Find where the given text appears and provide that cell's center as (x, y) coordinate. 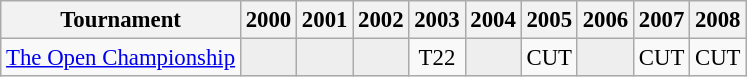
2004 (493, 20)
T22 (437, 58)
2002 (381, 20)
2001 (325, 20)
2008 (718, 20)
2005 (549, 20)
2007 (661, 20)
The Open Championship (121, 58)
Tournament (121, 20)
2000 (268, 20)
2003 (437, 20)
2006 (605, 20)
